Scan for the cell matching the given text and deliver its (X, Y) coordinate at center. 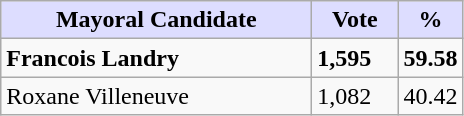
Mayoral Candidate (156, 20)
59.58 (430, 58)
1,595 (355, 58)
% (430, 20)
40.42 (430, 96)
Vote (355, 20)
Francois Landry (156, 58)
Roxane Villeneuve (156, 96)
1,082 (355, 96)
